Capture the cell that displays the provided text and extract its (X, Y) central coordinate. 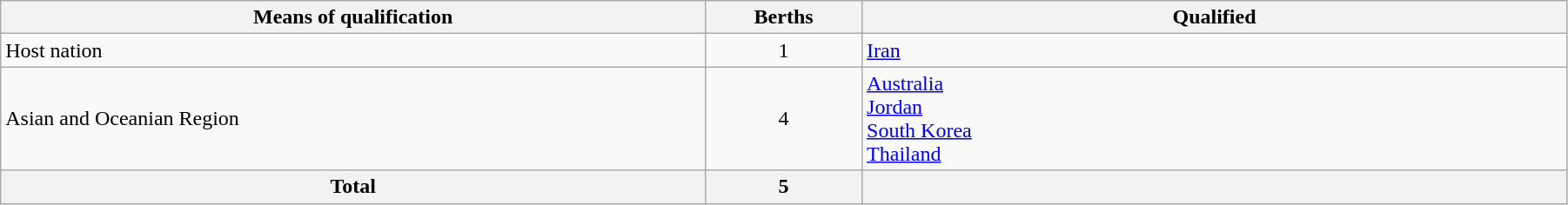
4 (784, 118)
Iran (1215, 50)
Berths (784, 17)
Qualified (1215, 17)
Host nation (353, 50)
1 (784, 50)
Means of qualification (353, 17)
Australia Jordan South Korea Thailand (1215, 118)
5 (784, 187)
Total (353, 187)
Asian and Oceanian Region (353, 118)
